Return (X, Y) of the center of cell containing provided text 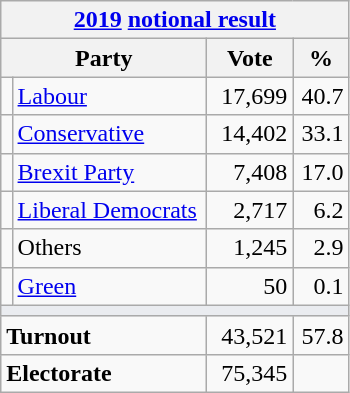
75,345 (250, 373)
Liberal Democrats (110, 210)
Green (110, 286)
0.1 (321, 286)
17,699 (250, 96)
50 (250, 286)
Labour (110, 96)
2,717 (250, 210)
Electorate (104, 373)
Others (110, 248)
1,245 (250, 248)
40.7 (321, 96)
Party (104, 58)
% (321, 58)
Turnout (104, 335)
57.8 (321, 335)
Conservative (110, 134)
14,402 (250, 134)
2.9 (321, 248)
43,521 (250, 335)
6.2 (321, 210)
7,408 (250, 172)
33.1 (321, 134)
2019 notional result (175, 20)
17.0 (321, 172)
Brexit Party (110, 172)
Vote (250, 58)
